Search for the cell housing the specified text and yield its (X, Y) center coordinate. 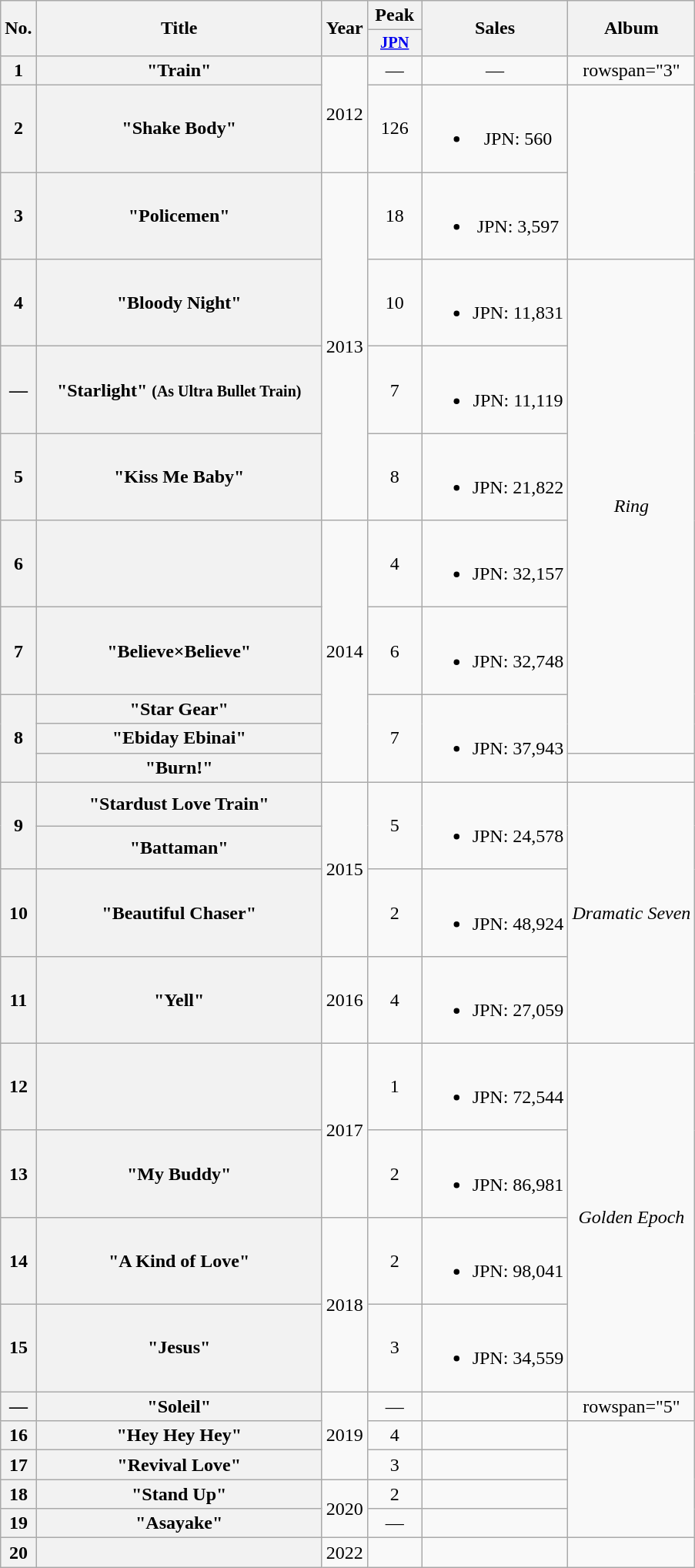
JPN: 34,559 (495, 1349)
"Ebiday Ebinai" (179, 738)
Golden Epoch (631, 1217)
JPN: 37,943 (495, 738)
"Star Gear" (179, 709)
"Asayake" (179, 1523)
17 (18, 1465)
No. (18, 28)
Peak (394, 15)
JPN (394, 43)
JPN: 32,748 (495, 651)
13 (18, 1173)
Title (179, 28)
"Train" (179, 70)
Dramatic Seven (631, 913)
"Beautiful Chaser" (179, 913)
JPN: 72,544 (495, 1087)
JPN: 27,059 (495, 999)
2014 (345, 651)
"Revival Love" (179, 1465)
JPN: 24,578 (495, 825)
"Believe×Believe" (179, 651)
2019 (345, 1436)
"Stardust Love Train" (179, 804)
"Kiss Me Baby" (179, 477)
Ring (631, 507)
JPN: 48,924 (495, 913)
"Stand Up" (179, 1494)
JPN: 11,119 (495, 389)
"Hey Hey Hey" (179, 1436)
15 (18, 1349)
126 (394, 129)
9 (18, 825)
2017 (345, 1130)
"Burn!" (179, 767)
"Shake Body" (179, 129)
"A Kind of Love" (179, 1261)
JPN: 560 (495, 129)
"Bloody Night" (179, 303)
20 (18, 1553)
JPN: 3,597 (495, 216)
JPN: 98,041 (495, 1261)
2022 (345, 1553)
"Soleil" (179, 1406)
JPN: 32,157 (495, 563)
rowspan="3" (631, 70)
"My Buddy" (179, 1173)
"Jesus" (179, 1349)
2012 (345, 114)
rowspan="5" (631, 1406)
14 (18, 1261)
2013 (345, 346)
Album (631, 28)
"Battaman" (179, 848)
Sales (495, 28)
2018 (345, 1304)
JPN: 11,831 (495, 303)
2015 (345, 869)
"Policemen" (179, 216)
JPN: 21,822 (495, 477)
12 (18, 1087)
11 (18, 999)
"Yell" (179, 999)
"Starlight" (As Ultra Bullet Train) (179, 389)
19 (18, 1523)
2016 (345, 999)
2020 (345, 1509)
Year (345, 28)
16 (18, 1436)
JPN: 86,981 (495, 1173)
